Scan for the cell matching the given text and deliver its (x, y) coordinate at center. 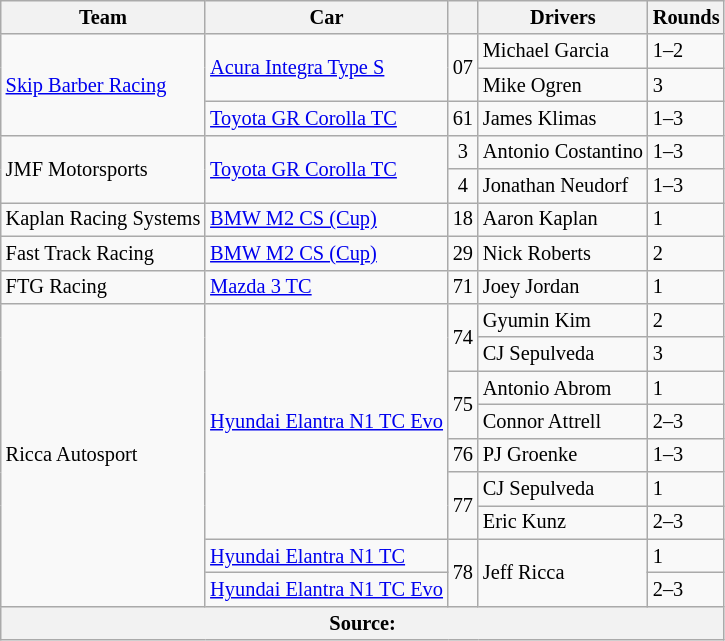
Jeff Ricca (563, 572)
74 (463, 336)
Antonio Costantino (563, 152)
18 (463, 219)
Antonio Abrom (563, 388)
78 (463, 572)
Gyumin Kim (563, 320)
4 (463, 186)
Joey Jordan (563, 287)
Eric Kunz (563, 522)
Michael Garcia (563, 51)
Jonathan Neudorf (563, 186)
Nick Roberts (563, 253)
FTG Racing (103, 287)
75 (463, 404)
Skip Barber Racing (103, 84)
Car (326, 17)
Source: (363, 623)
Mike Ogren (563, 85)
29 (463, 253)
Acura Integra Type S (326, 68)
Rounds (686, 17)
James Klimas (563, 118)
Hyundai Elantra N1 TC (326, 556)
PJ Groenke (563, 455)
Ricca Autosport (103, 454)
71 (463, 287)
Aaron Kaplan (563, 219)
77 (463, 506)
Team (103, 17)
1–2 (686, 51)
Mazda 3 TC (326, 287)
Fast Track Racing (103, 253)
Connor Attrell (563, 421)
Kaplan Racing Systems (103, 219)
61 (463, 118)
76 (463, 455)
07 (463, 68)
JMF Motorsports (103, 168)
Drivers (563, 17)
